From the cell containing the given text, extract its center point as [X, Y] coordinate. 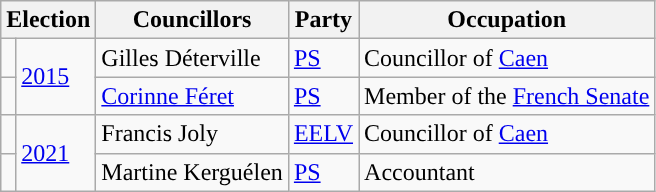
Councillors [192, 20]
Accountant [507, 172]
Gilles Déterville [192, 58]
Corinne Féret [192, 96]
Francis Joly [192, 134]
EELV [323, 134]
2015 [56, 77]
Member of the French Senate [507, 96]
Election [48, 20]
Martine Kerguélen [192, 172]
Occupation [507, 20]
2021 [56, 153]
Party [323, 20]
